Search for the cell housing the specified text and yield its [X, Y] center coordinate. 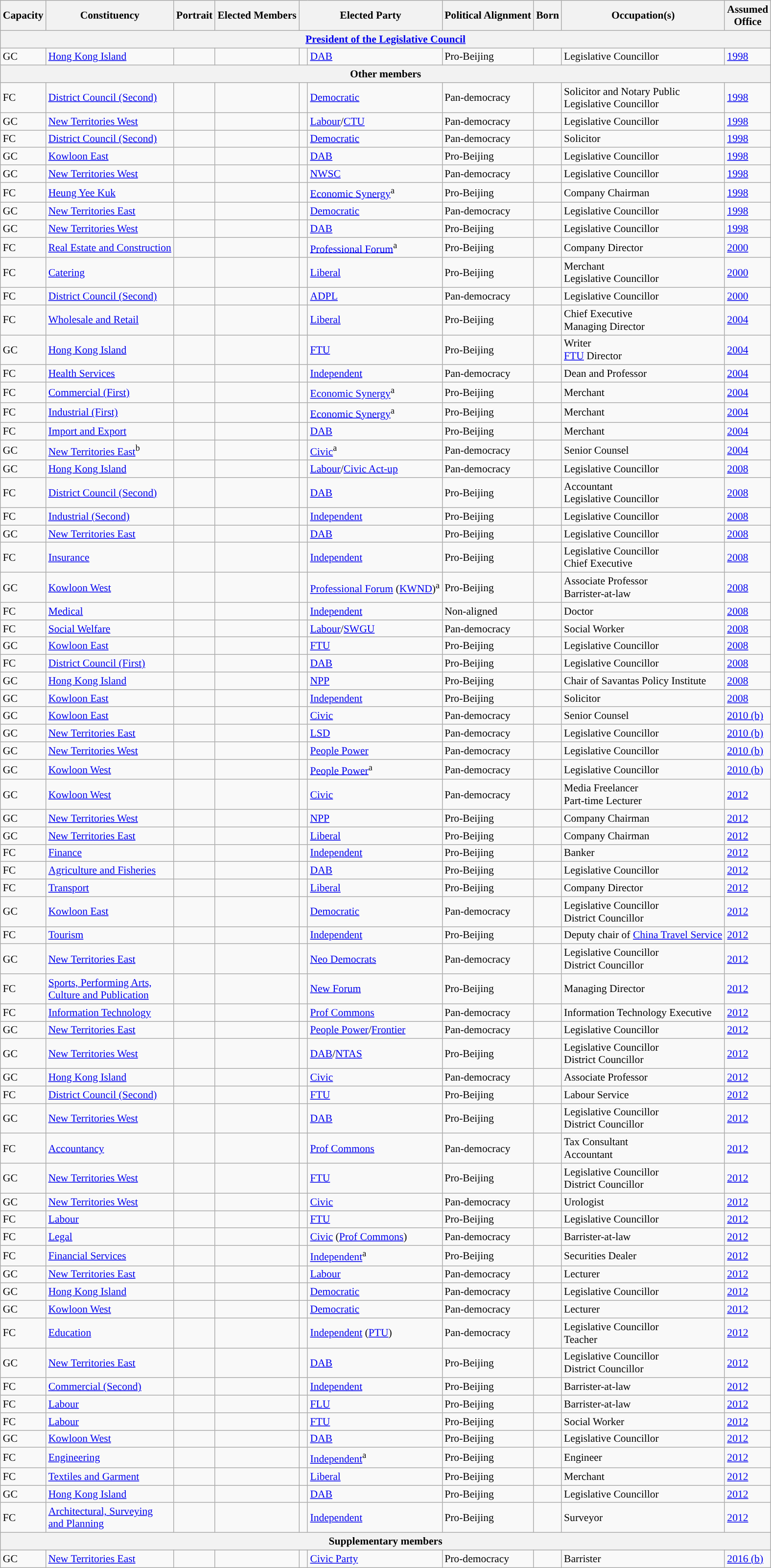
Import and Export [110, 432]
Solicitor and Notary PublicLegislative Councillor [643, 98]
Supplementary members [386, 1542]
Securities Dealer [643, 1256]
Surveyor [643, 1518]
Information Technology [110, 1013]
Real Estate and Construction [110, 248]
Labour/Civic Act-up [375, 469]
Catering [110, 273]
New Forum [375, 989]
Dean and Professor [643, 374]
Media FreelancerPart-time Lecturer [643, 795]
Industrial (Second) [110, 517]
Architectural, Surveyingand Planning [110, 1518]
Textiles and Garment [110, 1476]
Barrister [643, 1559]
Professional Foruma [375, 248]
Capacity [23, 16]
WriterFTU Director [643, 350]
Chair of Savantas Policy Institute [643, 681]
Labour/CTU [375, 121]
Legislative CouncillorTeacher [643, 1333]
Sports, Performing Arts,Culture and Publication [110, 989]
Elected Party [371, 16]
AssumedOffice [748, 16]
People Power [375, 751]
Legislative CouncillorChief Executive [643, 558]
Civic Party [375, 1559]
NWSC [375, 174]
Associate ProfessorBarrister-at-law [643, 587]
DAB/NTAS [375, 1054]
Deputy chair of China Travel Service [643, 935]
2016 (b) [748, 1559]
Engineer [643, 1457]
Civic (Prof Commons) [375, 1237]
Commercial (Second) [110, 1387]
Associate Professor [643, 1078]
Independent (PTU) [375, 1333]
Heung Yee Kuk [110, 193]
People Powera [375, 769]
Doctor [643, 611]
AccountantLegislative Councillor [643, 492]
Labour Service [643, 1095]
District Council (First) [110, 664]
Urologist [643, 1202]
Insurance [110, 558]
MerchantLegislative Councillor [643, 273]
Transport [110, 888]
Elected Members [257, 16]
Finance [110, 853]
People Power/Frontier [375, 1030]
Non-aligned [488, 611]
Labour/SWGU [375, 629]
Occupation(s) [643, 16]
Chief ExecutiveManaging Director [643, 320]
Medical [110, 611]
Born [547, 16]
Accountancy [110, 1148]
President of the Legislative Council [386, 39]
Portrait [194, 16]
Banker [643, 853]
Agriculture and Fisheries [110, 871]
Legal [110, 1237]
Tax ConsultantAccountant [643, 1148]
Education [110, 1333]
Wholesale and Retail [110, 320]
Professional Forum (KWND)a [375, 587]
Industrial (First) [110, 413]
Neo Democrats [375, 959]
New Territories Eastb [110, 450]
Health Services [110, 374]
Constituency [110, 16]
Managing Director [643, 989]
Tourism [110, 935]
Commercial (First) [110, 392]
Engineering [110, 1457]
FLU [375, 1404]
Social Welfare [110, 629]
Other members [386, 74]
ADPL [375, 297]
Political Alignment [488, 16]
Civica [375, 450]
Information Technology Executive [643, 1013]
Pro-democracy [488, 1559]
Financial Services [110, 1256]
LSD [375, 733]
